Extract the (X, Y) coordinate from the center of the cell holding the provided text.  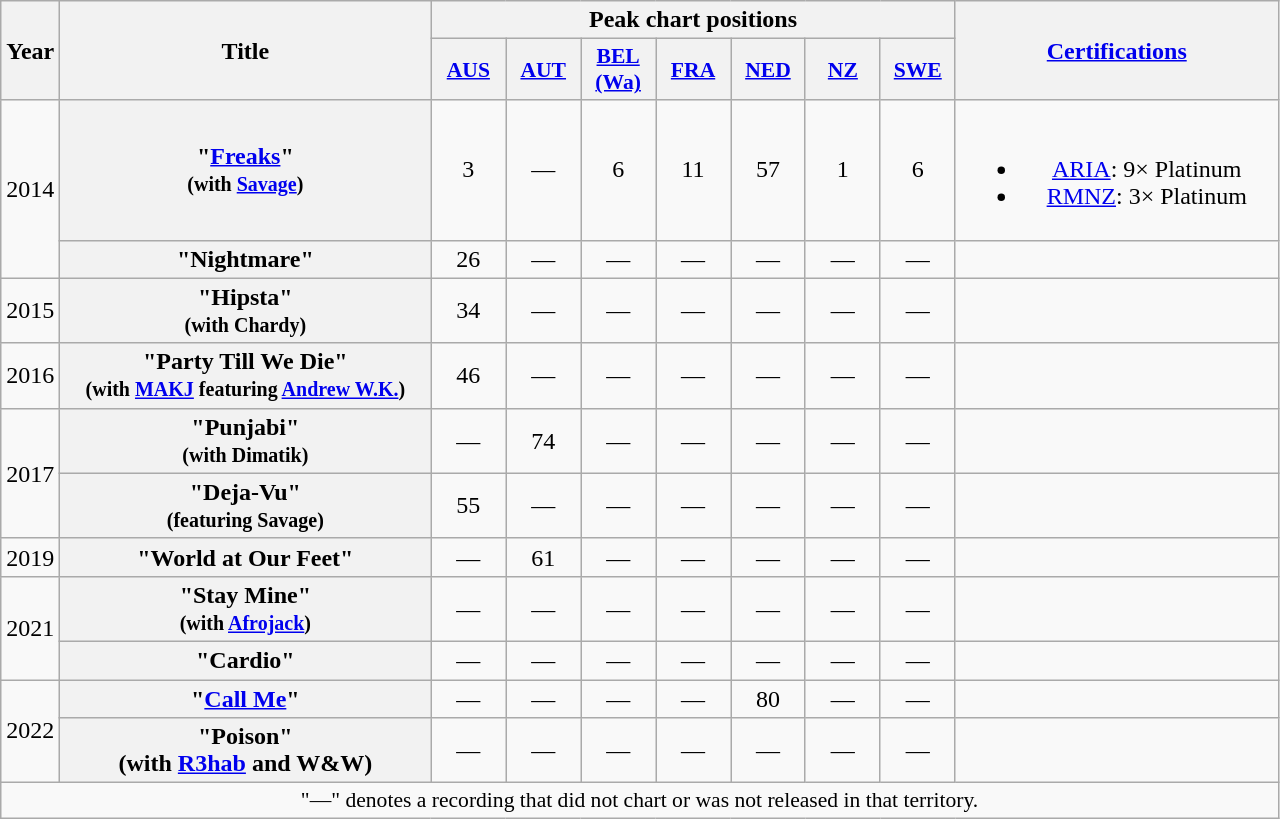
34 (468, 310)
"Punjabi"(with Dimatik) (246, 440)
AUT (544, 70)
"Stay Mine" (with Afrojack) (246, 608)
AUS (468, 70)
NZ (842, 70)
2016 (30, 376)
1 (842, 170)
SWE (918, 70)
"Nightmare" (246, 259)
80 (768, 699)
BEL(Wa) (618, 70)
Year (30, 50)
FRA (694, 70)
55 (468, 506)
"Freaks"(with Savage) (246, 170)
74 (544, 440)
2019 (30, 557)
"Call Me" (246, 699)
57 (768, 170)
"Cardio" (246, 660)
2014 (30, 189)
11 (694, 170)
NED (768, 70)
Peak chart positions (693, 20)
26 (468, 259)
"Poison"(with R3hab and W&W) (246, 750)
"Hipsta"(with Chardy) (246, 310)
Certifications (1116, 50)
Title (246, 50)
"Deja-Vu"(featuring Savage) (246, 506)
61 (544, 557)
2017 (30, 473)
"Party Till We Die" (with MAKJ featuring Andrew W.K.) (246, 376)
2015 (30, 310)
3 (468, 170)
46 (468, 376)
ARIA: 9× PlatinumRMNZ: 3× Platinum (1116, 170)
"World at Our Feet" (246, 557)
"—" denotes a recording that did not chart or was not released in that territory. (640, 801)
2022 (30, 732)
2021 (30, 628)
